Output the [x, y] coordinate of the center of the cell containing the given text.  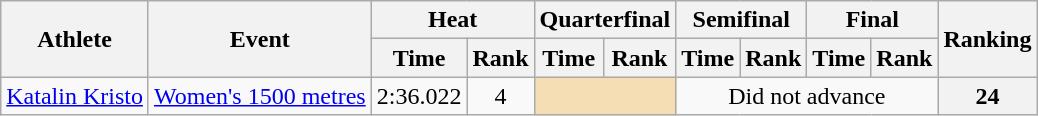
Ranking [988, 39]
Heat [452, 20]
24 [988, 96]
4 [500, 96]
Did not advance [807, 96]
Quarterfinal [605, 20]
Athlete [75, 39]
Final [872, 20]
Women's 1500 metres [260, 96]
2:36.022 [419, 96]
Event [260, 39]
Semifinal [742, 20]
Katalin Kristo [75, 96]
